Provide the [x, y] coordinate of the cell's center where the given text is located.  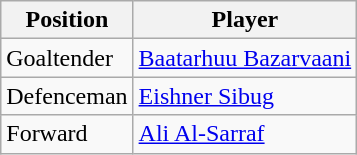
Defenceman [67, 96]
Position [67, 20]
Forward [67, 134]
Ali Al-Sarraf [245, 134]
Baatarhuu Bazarvaani [245, 58]
Eishner Sibug [245, 96]
Goaltender [67, 58]
Player [245, 20]
